Output the (x, y) coordinate of the center of the cell containing the given text.  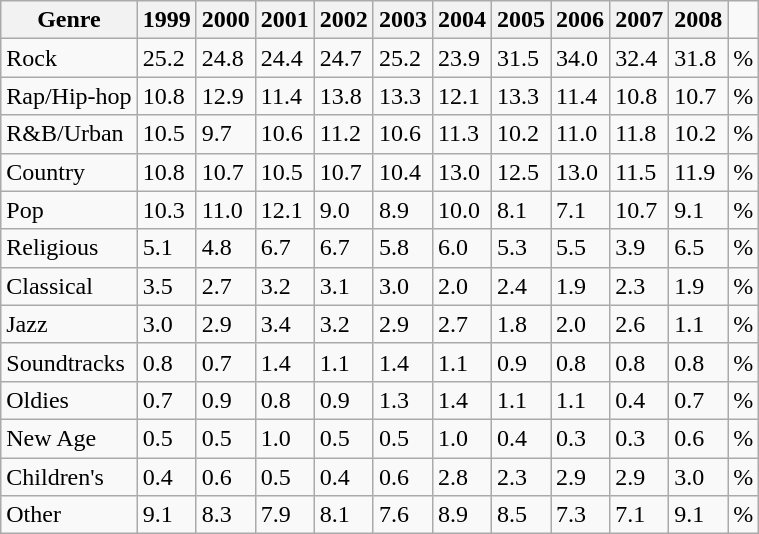
Children's (69, 477)
32.4 (640, 58)
1.8 (522, 324)
Country (69, 172)
2008 (698, 20)
1999 (166, 20)
11.3 (462, 134)
Rock (69, 58)
34.0 (580, 58)
2.4 (522, 286)
10.4 (402, 172)
7.3 (580, 515)
8.3 (226, 515)
31.8 (698, 58)
31.5 (522, 58)
9.7 (226, 134)
10.0 (462, 210)
2001 (284, 20)
24.4 (284, 58)
Soundtracks (69, 362)
6.5 (698, 248)
13.8 (344, 96)
5.8 (402, 248)
4.8 (226, 248)
11.8 (640, 134)
Oldies (69, 400)
2004 (462, 20)
R&B/Urban (69, 134)
Jazz (69, 324)
5.3 (522, 248)
2006 (580, 20)
7.9 (284, 515)
24.7 (344, 58)
10.3 (166, 210)
2000 (226, 20)
Religious (69, 248)
11.9 (698, 172)
23.9 (462, 58)
3.9 (640, 248)
12.9 (226, 96)
5.1 (166, 248)
Rap/Hip-hop (69, 96)
3.4 (284, 324)
2005 (522, 20)
2002 (344, 20)
24.8 (226, 58)
2003 (402, 20)
Classical (69, 286)
7.6 (402, 515)
1.3 (402, 400)
Other (69, 515)
New Age (69, 438)
Pop (69, 210)
3.5 (166, 286)
2007 (640, 20)
2.6 (640, 324)
11.2 (344, 134)
3.1 (344, 286)
Genre (69, 20)
2.8 (462, 477)
6.0 (462, 248)
8.5 (522, 515)
11.5 (640, 172)
9.0 (344, 210)
5.5 (580, 248)
12.5 (522, 172)
